Locate the cell with the specified text and output its [X, Y] center coordinate. 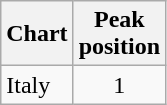
1 [119, 85]
Chart [37, 34]
Italy [37, 85]
Peakposition [119, 34]
